Scan for the cell matching the given text and deliver its [x, y] coordinate at center. 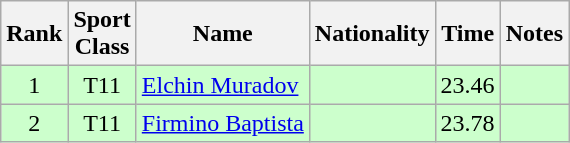
SportClass [102, 34]
2 [34, 123]
23.46 [468, 85]
Firmino Baptista [222, 123]
1 [34, 85]
Name [222, 34]
Nationality [372, 34]
Notes [534, 34]
23.78 [468, 123]
Rank [34, 34]
Time [468, 34]
Elchin Muradov [222, 85]
